Determine the [X, Y] coordinate at the center of the cell enclosing the given text.  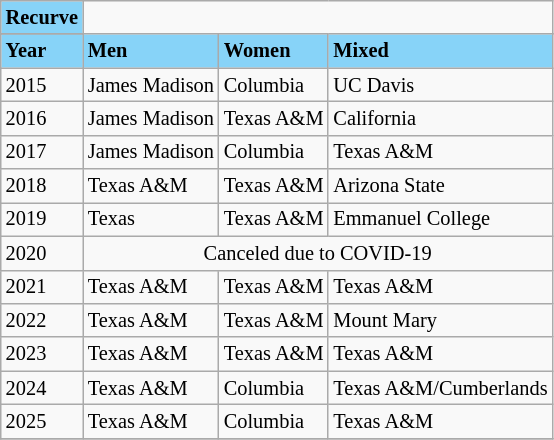
2023 [42, 354]
2016 [42, 118]
Texas [151, 219]
2020 [42, 253]
Emmanuel College [440, 219]
Recurve [42, 17]
Men [151, 51]
California [440, 118]
2022 [42, 320]
2024 [42, 388]
Texas A&M/Cumberlands [440, 388]
2018 [42, 186]
2019 [42, 219]
2025 [42, 421]
Arizona State [440, 186]
Women [274, 51]
Mount Mary [440, 320]
2021 [42, 287]
Mixed [440, 51]
2017 [42, 152]
UC Davis [440, 85]
2015 [42, 85]
Canceled due to COVID-19 [318, 253]
Year [42, 51]
